Determine the (x, y) coordinate at the center of the cell enclosing the given text.  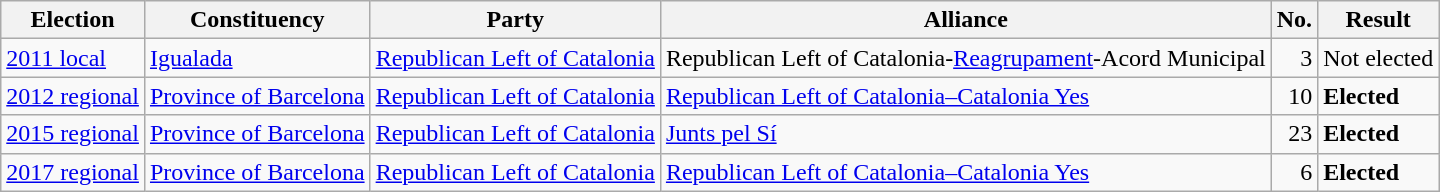
6 (1294, 172)
Election (73, 20)
Igualada (257, 58)
Republican Left of Catalonia-Reagrupament-Acord Municipal (966, 58)
Alliance (966, 20)
Junts pel Sí (966, 134)
Not elected (1378, 58)
23 (1294, 134)
2017 regional (73, 172)
2012 regional (73, 96)
Constituency (257, 20)
Party (515, 20)
No. (1294, 20)
2015 regional (73, 134)
2011 local (73, 58)
Result (1378, 20)
3 (1294, 58)
10 (1294, 96)
